From the cell containing the given text, extract its center point as (X, Y) coordinate. 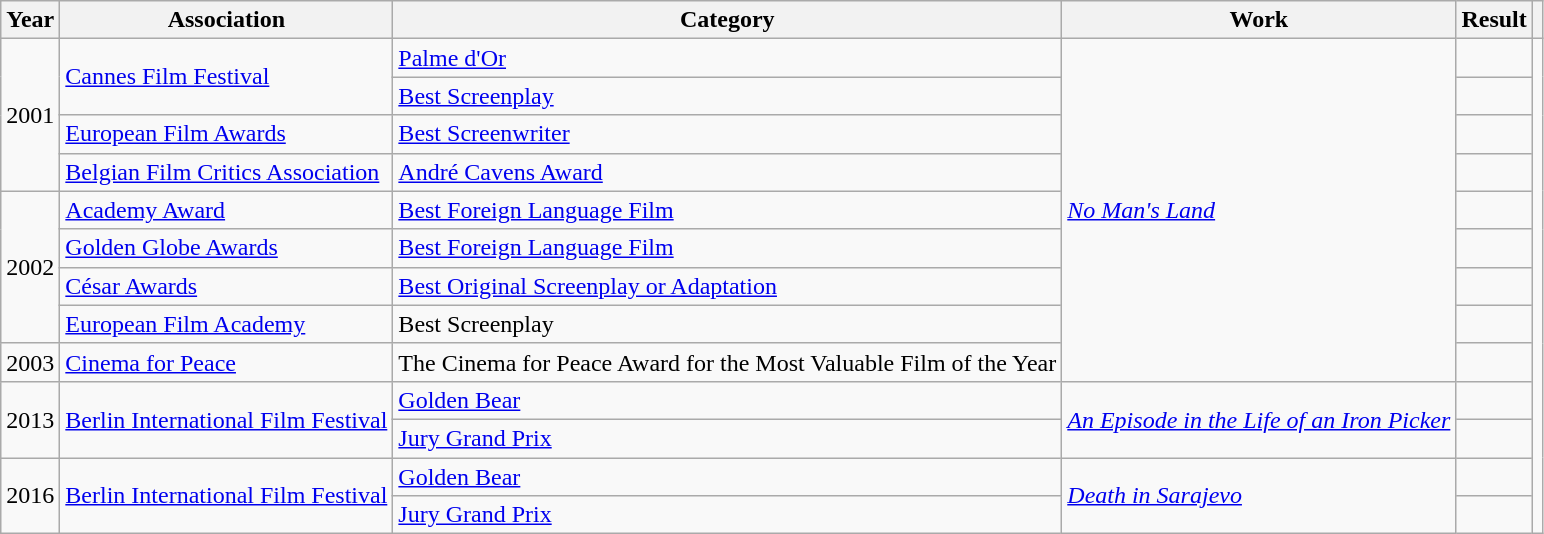
Cinema for Peace (226, 362)
The Cinema for Peace Award for the Most Valuable Film of the Year (728, 362)
Result (1494, 20)
Work (1259, 20)
Category (728, 20)
André Cavens Award (728, 172)
European Film Academy (226, 324)
2001 (30, 115)
Best Original Screenplay or Adaptation (728, 286)
César Awards (226, 286)
Golden Globe Awards (226, 248)
2003 (30, 362)
European Film Awards (226, 134)
Best Screenwriter (728, 134)
Association (226, 20)
Academy Award (226, 210)
2013 (30, 419)
Palme d'Or (728, 58)
2002 (30, 267)
An Episode in the Life of an Iron Picker (1259, 419)
Year (30, 20)
Cannes Film Festival (226, 77)
2016 (30, 496)
Death in Sarajevo (1259, 496)
No Man's Land (1259, 210)
Belgian Film Critics Association (226, 172)
